Extract the (X, Y) coordinate from the center of the cell holding the provided text.  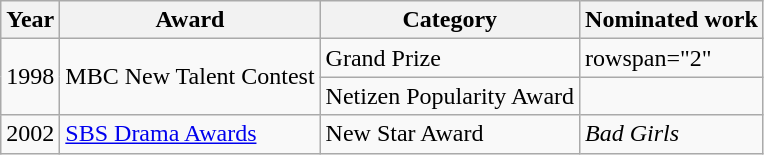
2002 (30, 134)
SBS Drama Awards (190, 134)
New Star Award (450, 134)
Grand Prize (450, 58)
Bad Girls (672, 134)
Nominated work (672, 20)
1998 (30, 77)
Netizen Popularity Award (450, 96)
MBC New Talent Contest (190, 77)
rowspan="2" (672, 58)
Award (190, 20)
Category (450, 20)
Year (30, 20)
